Locate the cell with the specified text and output its [X, Y] center coordinate. 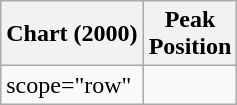
Chart (2000) [72, 34]
scope="row" [72, 85]
PeakPosition [190, 34]
